Return the [x, y] coordinate for the center point of the cell that contains the specified text.  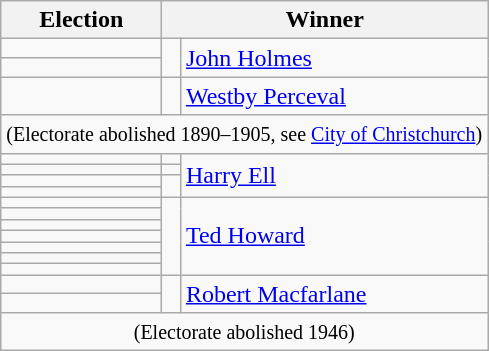
(Electorate abolished 1946) [244, 332]
Winner [325, 20]
Ted Howard [334, 236]
Election [82, 20]
Harry Ell [334, 175]
Robert Macfarlane [334, 294]
(Electorate abolished 1890–1905, see City of Christchurch) [244, 134]
Westby Perceval [334, 96]
John Holmes [334, 58]
